Return (X, Y) of the center of cell containing provided text 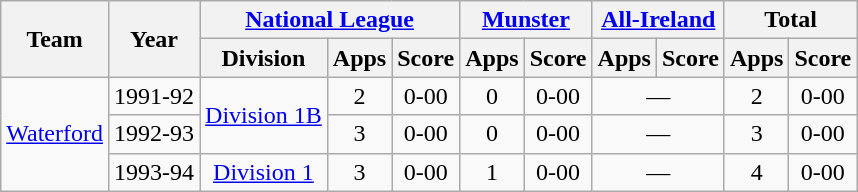
1991-92 (154, 96)
1 (492, 172)
All-Ireland (658, 20)
1993-94 (154, 172)
Total (790, 20)
National League (330, 20)
4 (756, 172)
Waterford (55, 134)
Munster (526, 20)
1992-93 (154, 134)
Division (264, 58)
Division 1B (264, 115)
Team (55, 39)
Year (154, 39)
Division 1 (264, 172)
